Capture the cell that displays the provided text and extract its [x, y] central coordinate. 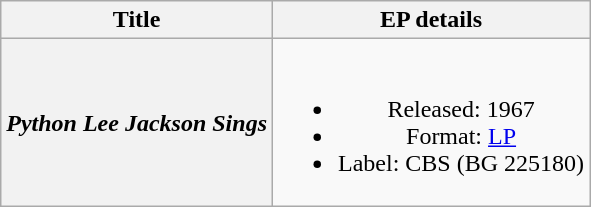
Python Lee Jackson Sings [137, 122]
EP details [432, 20]
Title [137, 20]
Released: 1967Format: LPLabel: CBS (BG 225180) [432, 122]
